Extract the (x, y) coordinate from the center of the cell holding the provided text.  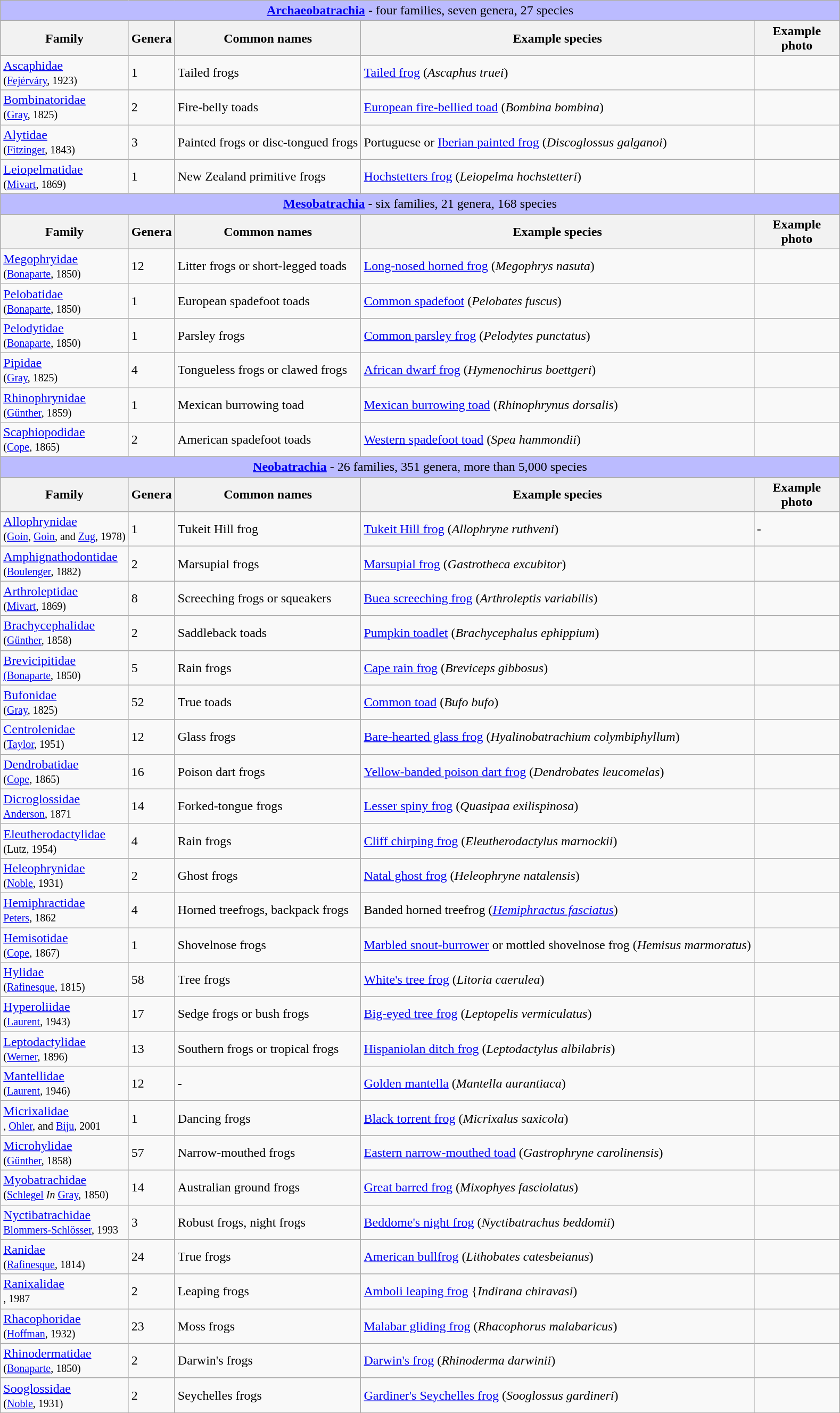
Ghost frogs (268, 876)
Southern frogs or tropical frogs (268, 1049)
Natal ghost frog (Heleophryne natalensis) (557, 876)
Mantellidae (Laurent, 1946) (65, 1083)
Dendrobatidae (Cope, 1865) (65, 771)
Marsupial frog (Gastrotheca excubitor) (557, 563)
Pelobatidae (Bonaparte, 1850) (65, 300)
Hyperoliidae (Laurent, 1943) (65, 1014)
White's tree frog (Litoria caerulea) (557, 980)
Megophryidae (Bonaparte, 1850) (65, 266)
Shovelnose frogs (268, 945)
Rhinodermatidae (Bonaparte, 1850) (65, 1360)
Centrolenidae (Taylor, 1951) (65, 737)
Long-nosed horned frog (Megophrys nasuta) (557, 266)
Lesser spiny frog (Quasipaa exilispinosa) (557, 806)
Golden mantella (Mantella aurantiaca) (557, 1083)
Banded horned treefrog (Hemiphractus fasciatus) (557, 910)
Rhinophrynidae (Günther, 1859) (65, 405)
Hemisotidae (Cope, 1867) (65, 945)
Forked-tongue frogs (268, 806)
Micrixalidae , Ohler, and Biju, 2001 (65, 1118)
58 (151, 980)
Leptodactylidae (Werner, 1896) (65, 1049)
Ascaphidae (Fejérváry, 1923) (65, 72)
Marbled snout-burrower or mottled shovelnose frog (Hemisus marmoratus) (557, 945)
Leaping frogs (268, 1291)
European spadefoot toads (268, 300)
Malabar gliding frog (Rhacophorus malabaricus) (557, 1326)
Common parsley frog (Pelodytes punctatus) (557, 336)
Hispaniolan ditch frog (Leptodactylus albilabris) (557, 1049)
Narrow-mouthed frogs (268, 1153)
Sooglossidae (Noble, 1931) (65, 1395)
Robust frogs, night frogs (268, 1222)
Fire-belly toads (268, 108)
Moss frogs (268, 1326)
Amphignathodontidae (Boulenger, 1882) (65, 563)
16 (151, 771)
Ranidae (Rafinesque, 1814) (65, 1257)
Darwin's frog (Rhinoderma darwinii) (557, 1360)
Darwin's frogs (268, 1360)
Glass frogs (268, 737)
Sedge frogs or bush frogs (268, 1014)
Cape rain frog (Breviceps gibbosus) (557, 668)
Hochstetters frog (Leiopelma hochstetteri) (557, 177)
True frogs (268, 1257)
5 (151, 668)
Gardiner's Seychelles frog (Sooglossus gardineri) (557, 1395)
Tailed frogs (268, 72)
13 (151, 1049)
Dicroglossidae Anderson, 1871 (65, 806)
Horned treefrogs, backpack frogs (268, 910)
Alytidae(Fitzinger, 1843) (65, 142)
Eleutherodactylidae (Lutz, 1954) (65, 840)
Buea screeching frog (Arthroleptis variabilis) (557, 599)
Pumpkin toadlet (Brachycephalus ephippium) (557, 633)
Black torrent frog (Micrixalus saxicola) (557, 1118)
Leiopelmatidae(Mivart, 1869) (65, 177)
17 (151, 1014)
Portuguese or Iberian painted frog (Discoglossus galganoi) (557, 142)
Bombinatoridae(Gray, 1825) (65, 108)
Myobatrachidae (Schlegel In Gray, 1850) (65, 1188)
Marsupial frogs (268, 563)
57 (151, 1153)
Tongueless frogs or clawed frogs (268, 370)
Hemiphractidae Peters, 1862 (65, 910)
Brevicipitidae(Bonaparte, 1850) (65, 668)
8 (151, 599)
Tailed frog (Ascaphus truei) (557, 72)
Mexican burrowing toad (Rhinophrynus dorsalis) (557, 405)
Common spadefoot (Pelobates fuscus) (557, 300)
Painted frogs or disc-tongued frogs (268, 142)
Neobatrachia - 26 families, 351 genera, more than 5,000 species (421, 467)
Tukeit Hill frog (Allophryne ruthveni) (557, 529)
Heleophrynidae (Noble, 1931) (65, 876)
True toads (268, 702)
Seychelles frogs (268, 1395)
Pipidae (Gray, 1825) (65, 370)
Mesobatrachia - six families, 21 genera, 168 species (421, 204)
Ranixalidae , 1987 (65, 1291)
Saddleback toads (268, 633)
Great barred frog (Mixophyes fasciolatus) (557, 1188)
Hylidae (Rafinesque, 1815) (65, 980)
Tree frogs (268, 980)
New Zealand primitive frogs (268, 177)
Allophrynidae (Goin, Goin, and Zug, 1978) (65, 529)
American bullfrog (Lithobates catesbeianus) (557, 1257)
Eastern narrow-mouthed toad (Gastrophryne carolinensis) (557, 1153)
Bare-hearted glass frog (Hyalinobatrachium colymbiphyllum) (557, 737)
Western spadefoot toad (Spea hammondii) (557, 440)
Screeching frogs or squeakers (268, 599)
Cliff chirping frog (Eleutherodactylus marnockii) (557, 840)
Beddome's night frog (Nyctibatrachus beddomii) (557, 1222)
African dwarf frog (Hymenochirus boettgeri) (557, 370)
52 (151, 702)
Tukeit Hill frog (268, 529)
Poison dart frogs (268, 771)
Big-eyed tree frog (Leptopelis vermiculatus) (557, 1014)
Nyctibatrachidae Blommers-Schlösser, 1993 (65, 1222)
Archaeobatrachia - four families, seven genera, 27 species (421, 11)
Parsley frogs (268, 336)
Litter frogs or short-legged toads (268, 266)
Australian ground frogs (268, 1188)
Microhylidae (Günther, 1858) (65, 1153)
Scaphiopodidae (Cope, 1865) (65, 440)
Mexican burrowing toad (268, 405)
Arthroleptidae (Mivart, 1869) (65, 599)
Bufonidae (Gray, 1825) (65, 702)
Brachycephalidae (Günther, 1858) (65, 633)
Amboli leaping frog {Indirana chiravasi) (557, 1291)
Pelodytidae (Bonaparte, 1850) (65, 336)
Yellow-banded poison dart frog (Dendrobates leucomelas) (557, 771)
23 (151, 1326)
European fire-bellied toad (Bombina bombina) (557, 108)
Rhacophoridae (Hoffman, 1932) (65, 1326)
American spadefoot toads (268, 440)
24 (151, 1257)
Dancing frogs (268, 1118)
Common toad (Bufo bufo) (557, 702)
